Provide the [X, Y] coordinate of the cell's center where the given text is located.  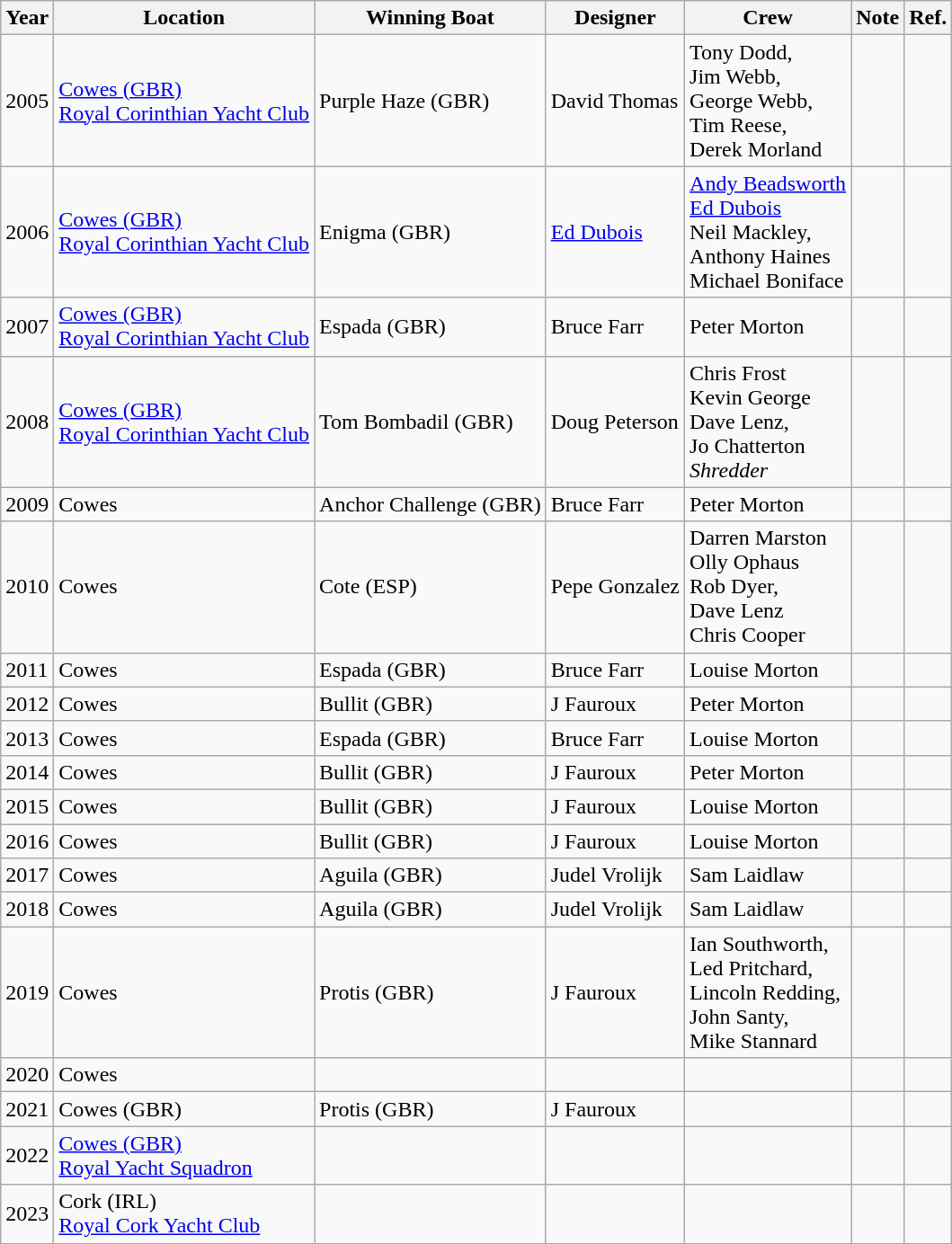
2014 [27, 772]
Designer [615, 18]
2006 [27, 232]
2010 [27, 587]
2008 [27, 422]
Ed Dubois [615, 232]
Cork (IRL)Royal Cork Yacht Club [184, 1213]
Winning Boat [431, 18]
Purple Haze (GBR) [431, 101]
2016 [27, 840]
Cote (ESP) [431, 587]
Crew [768, 18]
David Thomas [615, 101]
2005 [27, 101]
2020 [27, 1075]
Cowes (GBR)Royal Yacht Squadron [184, 1156]
Doug Peterson [615, 422]
2013 [27, 738]
2015 [27, 806]
Location [184, 18]
Darren MarstonOlly OphausRob Dyer,Dave LenzChris Cooper [768, 587]
2009 [27, 504]
Cowes (GBR) [184, 1109]
2007 [27, 327]
2011 [27, 670]
Tom Bombadil (GBR) [431, 422]
2018 [27, 910]
Tony Dodd,Jim Webb,George Webb,Tim Reese,Derek Morland [768, 101]
2012 [27, 704]
Enigma (GBR) [431, 232]
Year [27, 18]
2017 [27, 875]
Ref. [928, 18]
2019 [27, 992]
2021 [27, 1109]
2023 [27, 1213]
Chris FrostKevin GeorgeDave Lenz,Jo ChattertonShredder [768, 422]
Pepe Gonzalez [615, 587]
Ian Southworth,Led Pritchard,Lincoln Redding,John Santy,Mike Stannard [768, 992]
Note [877, 18]
Andy BeadsworthEd DuboisNeil Mackley,Anthony HainesMichael Boniface [768, 232]
Anchor Challenge (GBR) [431, 504]
2022 [27, 1156]
